Determine the [x, y] coordinate at the center of the cell enclosing the given text.  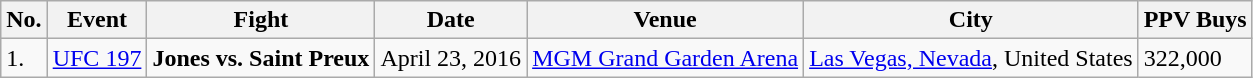
Jones vs. Saint Preux [261, 58]
1. [24, 58]
Las Vegas, Nevada, United States [972, 58]
322,000 [1195, 58]
MGM Grand Garden Arena [666, 58]
Event [97, 20]
Fight [261, 20]
City [972, 20]
PPV Buys [1195, 20]
No. [24, 20]
UFC 197 [97, 58]
Venue [666, 20]
Date [451, 20]
April 23, 2016 [451, 58]
